Return the [x, y] coordinate for the center point of the cell that contains the specified text.  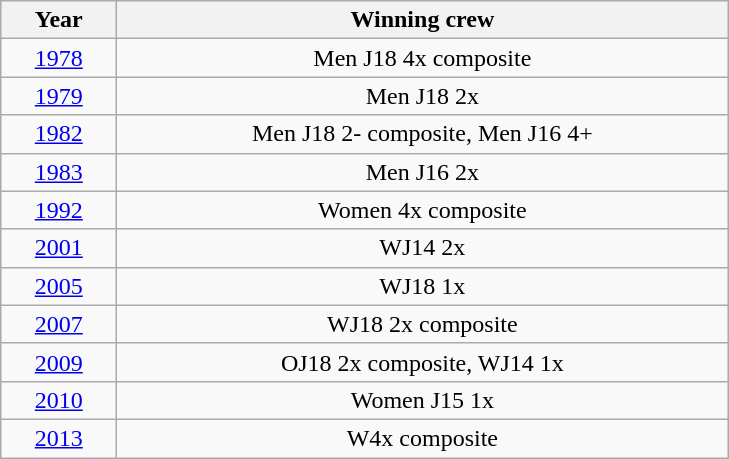
2007 [59, 324]
OJ18 2x composite, WJ14 1x [422, 362]
Men J16 2x [422, 172]
WJ14 2x [422, 248]
Women J15 1x [422, 400]
Men J18 4x composite [422, 58]
Winning crew [422, 20]
2013 [59, 438]
1992 [59, 210]
Year [59, 20]
2009 [59, 362]
Men J18 2- composite, Men J16 4+ [422, 134]
2010 [59, 400]
2001 [59, 248]
1983 [59, 172]
1978 [59, 58]
1979 [59, 96]
1982 [59, 134]
W4x composite [422, 438]
WJ18 2x composite [422, 324]
Women 4x composite [422, 210]
WJ18 1x [422, 286]
2005 [59, 286]
Men J18 2x [422, 96]
